Extract the [x, y] coordinate from the center of the cell holding the provided text.  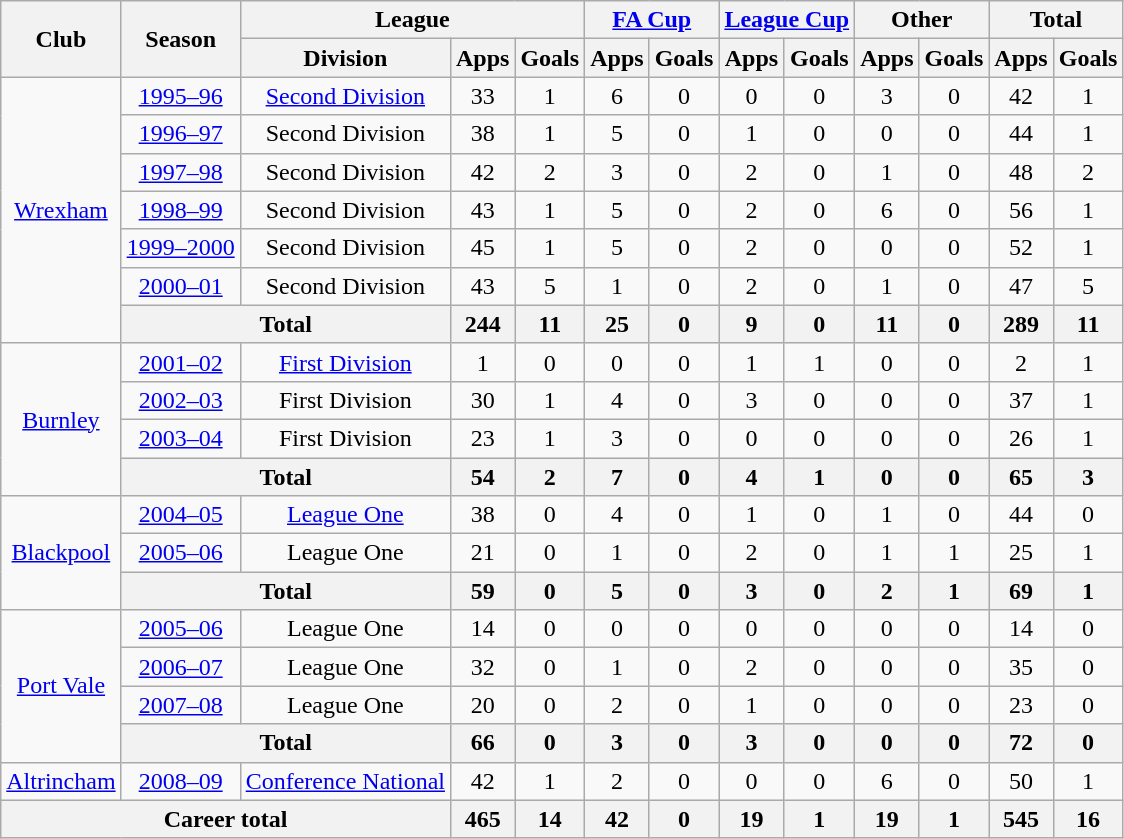
Division [345, 58]
21 [482, 553]
Blackpool [61, 553]
Altrincham [61, 781]
7 [617, 477]
56 [1021, 210]
FA Cup [652, 20]
League Cup [787, 20]
45 [482, 248]
1997–98 [180, 172]
69 [1021, 591]
1995–96 [180, 96]
Season [180, 39]
2003–04 [180, 438]
Career total [226, 819]
244 [482, 324]
Conference National [345, 781]
2002–03 [180, 400]
1998–99 [180, 210]
26 [1021, 438]
1999–2000 [180, 248]
545 [1021, 819]
2004–05 [180, 515]
47 [1021, 286]
35 [1021, 667]
League [412, 20]
Club [61, 39]
65 [1021, 477]
2001–02 [180, 362]
2000–01 [180, 286]
2008–09 [180, 781]
289 [1021, 324]
9 [752, 324]
32 [482, 667]
33 [482, 96]
Wrexham [61, 210]
59 [482, 591]
2006–07 [180, 667]
16 [1088, 819]
20 [482, 705]
2007–08 [180, 705]
30 [482, 400]
Other [922, 20]
50 [1021, 781]
72 [1021, 743]
37 [1021, 400]
1996–97 [180, 134]
48 [1021, 172]
Port Vale [61, 686]
52 [1021, 248]
Burnley [61, 419]
66 [482, 743]
465 [482, 819]
54 [482, 477]
